Capture the cell that displays the provided text and extract its (X, Y) central coordinate. 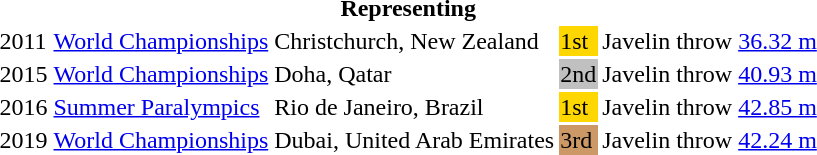
Dubai, United Arab Emirates (414, 140)
2nd (578, 74)
Doha, Qatar (414, 74)
Summer Paralympics (161, 107)
Christchurch, New Zealand (414, 41)
3rd (578, 140)
Rio de Janeiro, Brazil (414, 107)
